Locate the cell with the specified text and output its (X, Y) center coordinate. 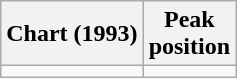
Chart (1993) (72, 34)
Peakposition (189, 34)
